Capture the cell that displays the provided text and extract its [X, Y] central coordinate. 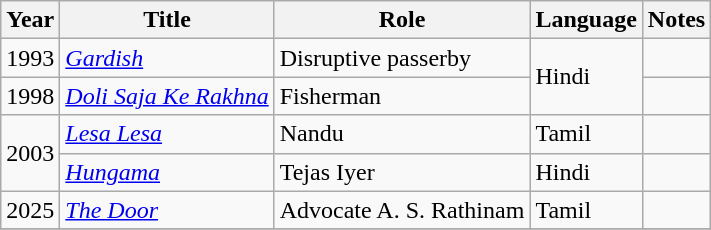
2025 [30, 210]
Role [402, 20]
Title [167, 20]
Gardish [167, 58]
Doli Saja Ke Rakhna [167, 96]
Language [586, 20]
Lesa Lesa [167, 134]
1998 [30, 96]
Year [30, 20]
Nandu [402, 134]
2003 [30, 153]
Fisherman [402, 96]
Hungama [167, 172]
The Door [167, 210]
Notes [676, 20]
Advocate A. S. Rathinam [402, 210]
Disruptive passerby [402, 58]
1993 [30, 58]
Tejas Iyer [402, 172]
